Return [X, Y] of the center of cell containing provided text 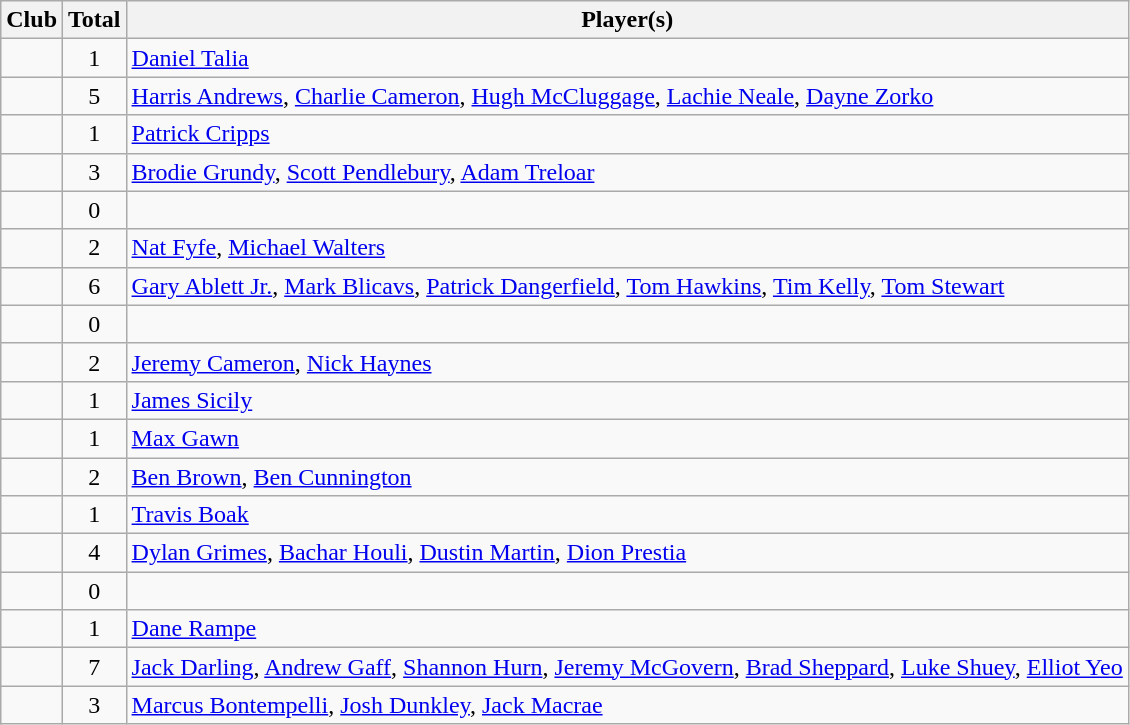
Club [32, 20]
James Sicily [627, 400]
Dylan Grimes, Bachar Houli, Dustin Martin, Dion Prestia [627, 553]
5 [95, 96]
Player(s) [627, 20]
Jeremy Cameron, Nick Haynes [627, 362]
Total [95, 20]
Gary Ablett Jr., Mark Blicavs, Patrick Dangerfield, Tom Hawkins, Tim Kelly, Tom Stewart [627, 286]
Brodie Grundy, Scott Pendlebury, Adam Treloar [627, 172]
Jack Darling, Andrew Gaff, Shannon Hurn, Jeremy McGovern, Brad Sheppard, Luke Shuey, Elliot Yeo [627, 667]
Travis Boak [627, 515]
4 [95, 553]
Nat Fyfe, Michael Walters [627, 248]
Max Gawn [627, 438]
6 [95, 286]
Ben Brown, Ben Cunnington [627, 477]
Harris Andrews, Charlie Cameron, Hugh McCluggage, Lachie Neale, Dayne Zorko [627, 96]
7 [95, 667]
Patrick Cripps [627, 134]
Marcus Bontempelli, Josh Dunkley, Jack Macrae [627, 705]
Daniel Talia [627, 58]
Dane Rampe [627, 629]
